Capture the cell that displays the provided text and extract its (x, y) central coordinate. 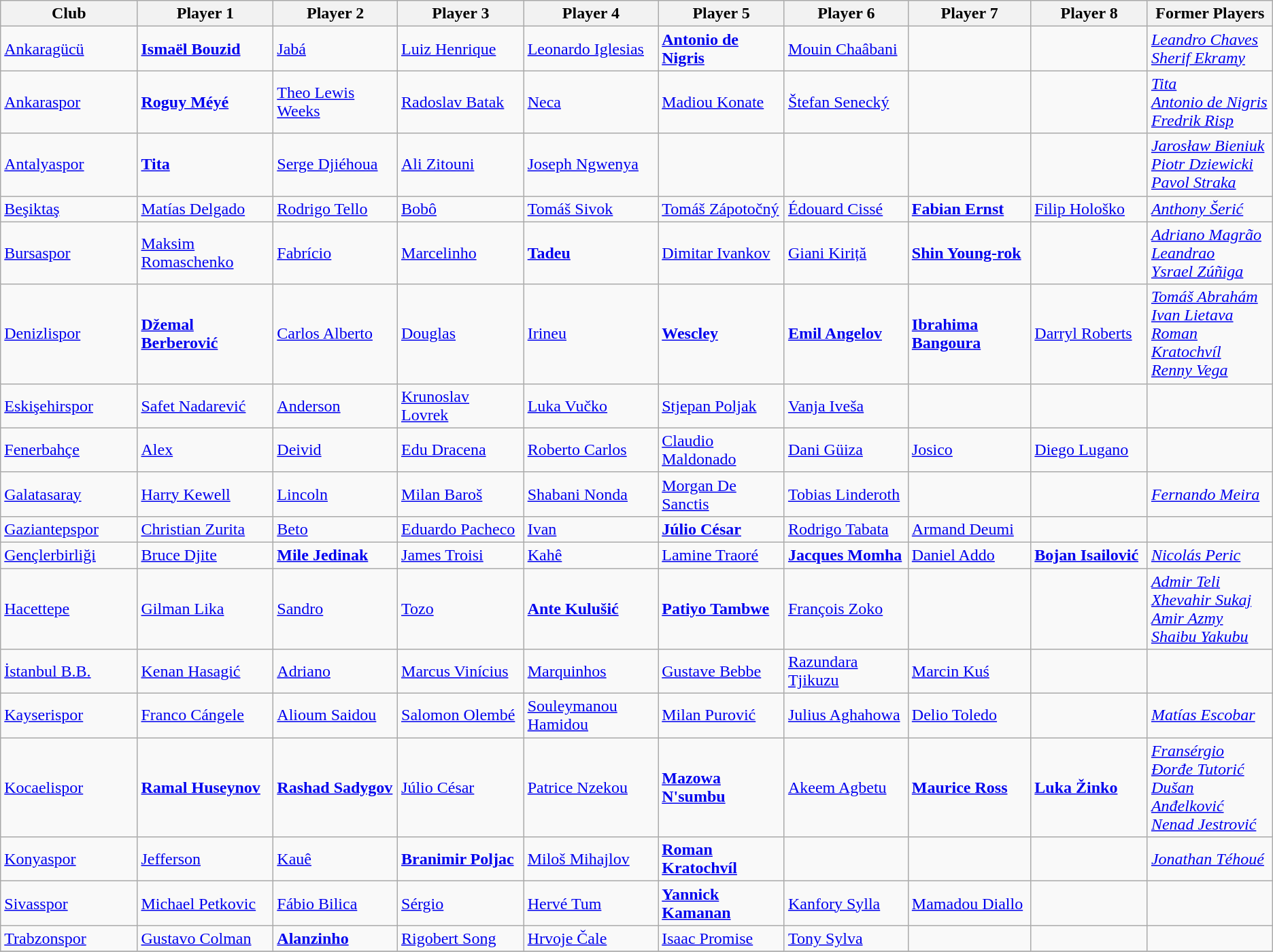
Jonathan Téhoué (1210, 860)
Lamine Traoré (722, 555)
Sérgio (461, 903)
Gustavo Colman (205, 938)
Dani Güiza (846, 450)
Anderson (336, 405)
Michael Petkovic (205, 903)
Kauê (336, 860)
Josico (969, 450)
Leonardo Iglesias (591, 49)
Mouin Chaâbani (846, 49)
Douglas (461, 334)
Tony Sylva (846, 938)
Akeem Agbetu (846, 787)
Bursaspor (69, 253)
Christian Zurita (205, 529)
Marquinhos (591, 672)
Tomáš Abrahám Ivan Lietava Roman Kratochvíl Renny Vega (1210, 334)
Rashad Sadygov (336, 787)
Milan Baroš (461, 494)
Lincoln (336, 494)
Jefferson (205, 860)
Player 6 (846, 14)
Edu Dracena (461, 450)
Branimir Poljac (461, 860)
Player 8 (1089, 14)
Wescley (722, 334)
Darryl Roberts (1089, 334)
Matías Escobar (1210, 715)
Ankaraspor (69, 102)
Gustave Bebbe (722, 672)
Fabrício (336, 253)
Tomáš Zápotočný (722, 209)
Dimitar Ivankov (722, 253)
Adriano (336, 672)
Yannick Kamanan (722, 903)
Admir Teli Xhevahir Sukaj Amir Azmy Shaibu Yakubu (1210, 609)
Beşiktaş (69, 209)
Fransérgio Đorđe Tutorić Dušan Anđelković Nenad Jestrović (1210, 787)
Roberto Carlos (591, 450)
Neca (591, 102)
Salomon Olembé (461, 715)
İstanbul B.B. (69, 672)
Isaac Promise (722, 938)
Édouard Cissé (846, 209)
Fernando Meira (1210, 494)
Alioum Saidou (336, 715)
Delio Toledo (969, 715)
Claudio Maldonado (722, 450)
Tita (205, 165)
Franco Cángele (205, 715)
Deivid (336, 450)
Tadeu (591, 253)
Galatasaray (69, 494)
Ismaël Bouzid (205, 49)
Carlos Alberto (336, 334)
Tozo (461, 609)
Kenan Hasagić (205, 672)
Štefan Senecký (846, 102)
Hrvoje Čale (591, 938)
Player 3 (461, 14)
Vanja Iveša (846, 405)
Gençlerbirliği (69, 555)
Nicolás Peric (1210, 555)
Player 5 (722, 14)
Eduardo Pacheco (461, 529)
Rigobert Song (461, 938)
Harry Kewell (205, 494)
Fábio Bilica (336, 903)
Marcus Vinícius (461, 672)
Souleymanou Hamidou (591, 715)
Ivan (591, 529)
Tobias Linderoth (846, 494)
Joseph Ngwenya (591, 165)
Safet Nadarević (205, 405)
Jabá (336, 49)
Miloš Mihajlov (591, 860)
Ramal Huseynov (205, 787)
Hacettepe (69, 609)
Razundara Tjikuzu (846, 672)
Patrice Nzekou (591, 787)
Emil Angelov (846, 334)
Kahê (591, 555)
Eskişehirspor (69, 405)
Mile Jedinak (336, 555)
Beto (336, 529)
Bruce Djite (205, 555)
Diego Lugano (1089, 450)
Krunoslav Lovrek (461, 405)
Luiz Henrique (461, 49)
Rodrigo Tabata (846, 529)
Mamadou Diallo (969, 903)
Ali Zitouni (461, 165)
Gaziantepspor (69, 529)
Armand Deumi (969, 529)
Player 4 (591, 14)
Giani Kiriță (846, 253)
Serge Djiéhoua (336, 165)
Shin Young-rok (969, 253)
Rodrigo Tello (336, 209)
Maurice Ross (969, 787)
Luka Žinko (1089, 787)
Patiyo Tambwe (722, 609)
Shabani Nonda (591, 494)
Alex (205, 450)
Gilman Lika (205, 609)
Bobô (461, 209)
Ankaragücü (69, 49)
Leandro Chaves Sherif Ekramy (1210, 49)
Luka Vučko (591, 405)
Sivasspor (69, 903)
Denizlispor (69, 334)
Trabzonspor (69, 938)
Adriano Magrão Leandrao Ysrael Zúñiga (1210, 253)
Irineu (591, 334)
Alanzinho (336, 938)
Ibrahima Bangoura (969, 334)
Matías Delgado (205, 209)
Madiou Konate (722, 102)
Maksim Romaschenko (205, 253)
Hervé Tum (591, 903)
Former Players (1210, 14)
Daniel Addo (969, 555)
Kocaelispor (69, 787)
Konyaspor (69, 860)
Marcin Kuś (969, 672)
Anthony Šerić (1210, 209)
Mazowa N'sumbu (722, 787)
Player 1 (205, 14)
James Troisi (461, 555)
Julius Aghahowa (846, 715)
Bojan Isailović (1089, 555)
Tomáš Sivok (591, 209)
Club (69, 14)
Morgan De Sanctis (722, 494)
Kayserispor (69, 715)
Milan Purović (722, 715)
Theo Lewis Weeks (336, 102)
Kanfory Sylla (846, 903)
Antonio de Nigris (722, 49)
Džemal Berberović (205, 334)
Fabian Ernst (969, 209)
Roguy Méyé (205, 102)
Player 2 (336, 14)
Player 7 (969, 14)
Jacques Momha (846, 555)
Stjepan Poljak (722, 405)
Ante Kulušić (591, 609)
Radoslav Batak (461, 102)
Fenerbahçe (69, 450)
Jarosław Bieniuk Piotr Dziewicki Pavol Straka (1210, 165)
Sandro (336, 609)
Tita Antonio de Nigris Fredrik Risp (1210, 102)
Marcelinho (461, 253)
François Zoko (846, 609)
Filip Hološko (1089, 209)
Antalyaspor (69, 165)
Roman Kratochvíl (722, 860)
